Search for the cell housing the specified text and yield its (x, y) center coordinate. 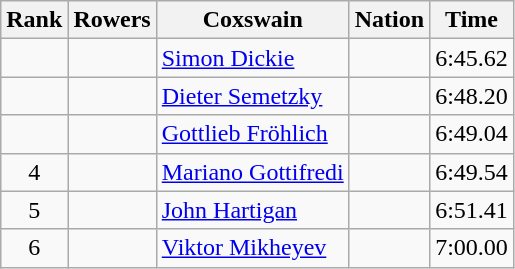
Gottlieb Fröhlich (252, 134)
6 (34, 248)
Dieter Semetzky (252, 96)
Mariano Gottifredi (252, 172)
Time (472, 20)
Rowers (112, 20)
6:49.54 (472, 172)
Nation (389, 20)
7:00.00 (472, 248)
John Hartigan (252, 210)
6:48.20 (472, 96)
6:45.62 (472, 58)
4 (34, 172)
Rank (34, 20)
Simon Dickie (252, 58)
6:51.41 (472, 210)
Viktor Mikheyev (252, 248)
6:49.04 (472, 134)
Coxswain (252, 20)
5 (34, 210)
